Identify which cell holds the provided text, then report its (x, y) central coordinate. 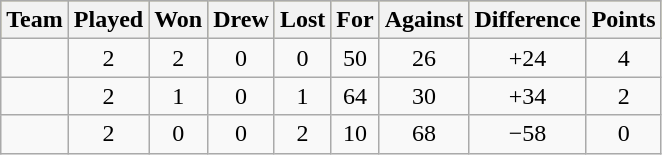
50 (355, 58)
Team (35, 20)
+34 (528, 96)
Drew (242, 20)
68 (424, 134)
+24 (528, 58)
Played (108, 20)
4 (624, 58)
Difference (528, 20)
Won (178, 20)
64 (355, 96)
For (355, 20)
−58 (528, 134)
30 (424, 96)
Lost (302, 20)
26 (424, 58)
Points (624, 20)
10 (355, 134)
Against (424, 20)
